Determine the (X, Y) coordinate at the center of the cell enclosing the given text.  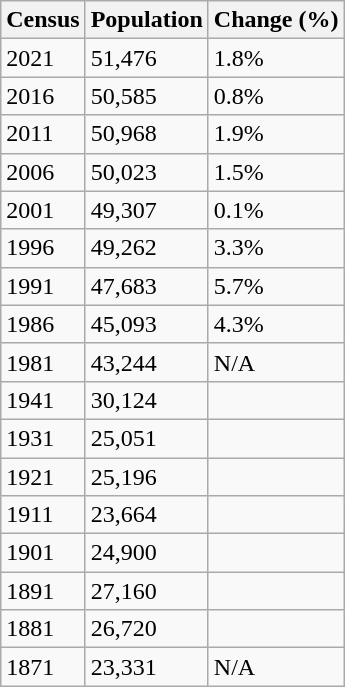
1911 (43, 515)
43,244 (146, 362)
1921 (43, 477)
2021 (43, 58)
1901 (43, 553)
49,262 (146, 248)
1.5% (276, 172)
2016 (43, 96)
50,023 (146, 172)
49,307 (146, 210)
2006 (43, 172)
0.1% (276, 210)
25,051 (146, 438)
24,900 (146, 553)
1996 (43, 248)
26,720 (146, 629)
1871 (43, 667)
5.7% (276, 286)
1.9% (276, 134)
Change (%) (276, 20)
51,476 (146, 58)
1991 (43, 286)
50,585 (146, 96)
3.3% (276, 248)
1.8% (276, 58)
23,331 (146, 667)
30,124 (146, 400)
1891 (43, 591)
1981 (43, 362)
50,968 (146, 134)
1881 (43, 629)
47,683 (146, 286)
2001 (43, 210)
45,093 (146, 324)
1931 (43, 438)
1986 (43, 324)
4.3% (276, 324)
25,196 (146, 477)
1941 (43, 400)
0.8% (276, 96)
Census (43, 20)
23,664 (146, 515)
2011 (43, 134)
27,160 (146, 591)
Population (146, 20)
